Scan for the cell matching the given text and deliver its [x, y] coordinate at center. 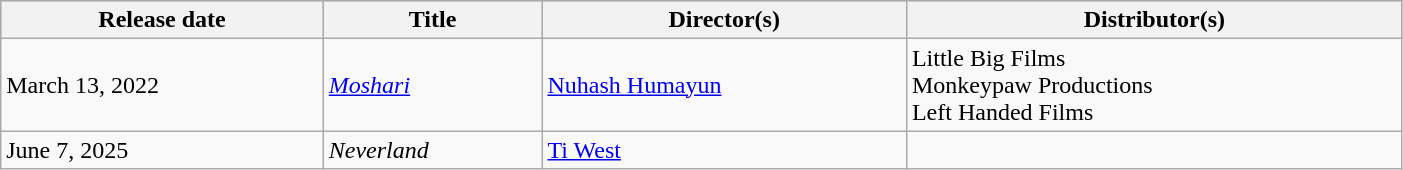
Neverland [432, 150]
March 13, 2022 [162, 85]
Release date [162, 20]
Little Big FilmsMonkeypaw ProductionsLeft Handed Films [1154, 85]
Ti West [724, 150]
Title [432, 20]
Director(s) [724, 20]
Nuhash Humayun [724, 85]
Distributor(s) [1154, 20]
Moshari [432, 85]
June 7, 2025 [162, 150]
